Return the [x, y] coordinate for the center point of the cell that contains the specified text.  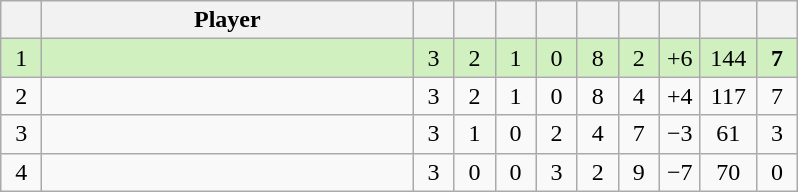
9 [638, 172]
−3 [680, 134]
144 [728, 58]
61 [728, 134]
70 [728, 172]
+6 [680, 58]
−7 [680, 172]
117 [728, 96]
Player [228, 20]
+4 [680, 96]
